Pinpoint the cell where the given text exists, returning its (X, Y) midpoint coordinate. 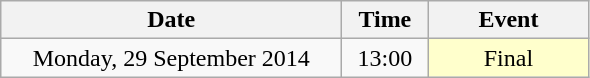
Monday, 29 September 2014 (172, 58)
Time (385, 20)
Event (508, 20)
13:00 (385, 58)
Date (172, 20)
Final (508, 58)
